Detect which cell encompasses the target text, then output its [X, Y] center coordinate. 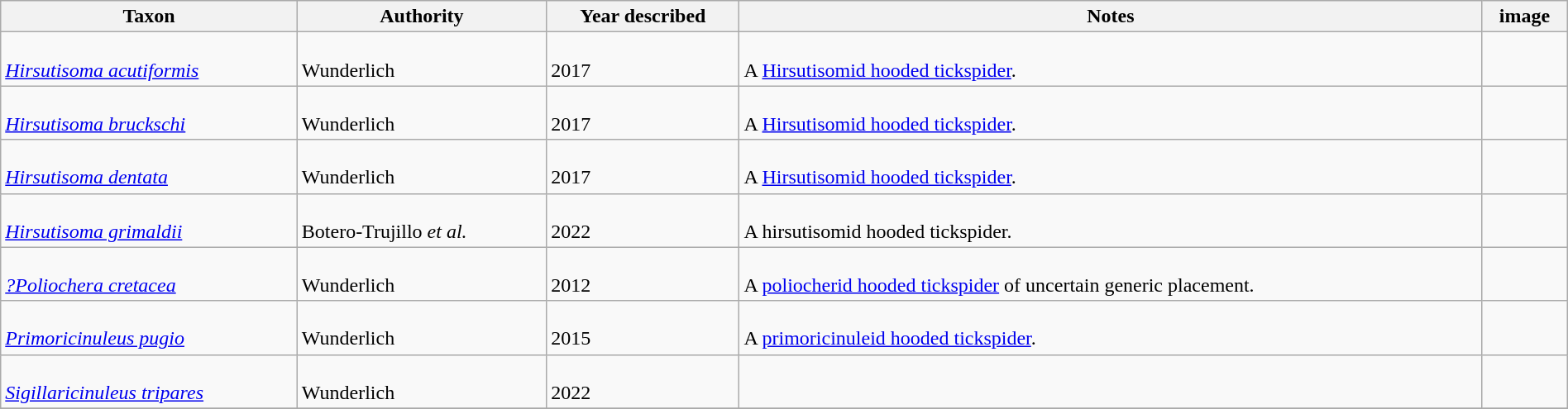
image [1525, 17]
A poliocherid hooded tickspider of uncertain generic placement. [1111, 274]
A hirsutisomid hooded tickspider. [1111, 220]
Hirsutisoma dentata [149, 167]
Sigillaricinuleus tripares [149, 382]
Hirsutisoma bruckschi [149, 112]
Hirsutisoma acutiformis [149, 59]
?Poliochera cretacea [149, 274]
2015 [643, 327]
Primoricinuleus pugio [149, 327]
2012 [643, 274]
Hirsutisoma grimaldii [149, 220]
Authority [422, 17]
Botero-Trujillo et al. [422, 220]
A primoricinuleid hooded tickspider. [1111, 327]
Notes [1111, 17]
Year described [643, 17]
Taxon [149, 17]
